Find where the given text appears and provide that cell's center as (x, y) coordinate. 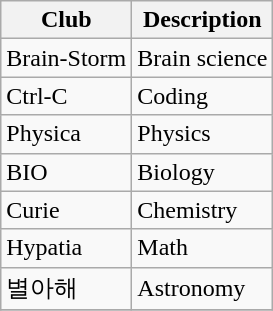
Math (202, 248)
Brain-Storm (66, 58)
Astronomy (202, 288)
별아해 (66, 288)
Description (202, 20)
Biology (202, 172)
Physica (66, 134)
Ctrl-C (66, 96)
Brain science (202, 58)
Curie (66, 210)
Physics (202, 134)
Hypatia (66, 248)
Chemistry (202, 210)
BIO (66, 172)
Coding (202, 96)
Club (66, 20)
